Search for the cell housing the specified text and yield its (x, y) center coordinate. 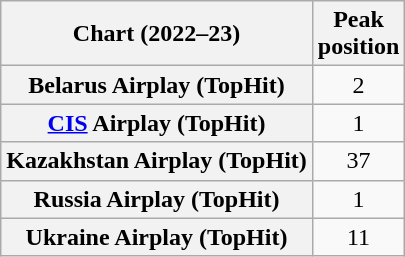
37 (358, 161)
11 (358, 237)
Russia Airplay (TopHit) (157, 199)
Belarus Airplay (TopHit) (157, 85)
CIS Airplay (TopHit) (157, 123)
Chart (2022–23) (157, 34)
2 (358, 85)
Peakposition (358, 34)
Kazakhstan Airplay (TopHit) (157, 161)
Ukraine Airplay (TopHit) (157, 237)
